Search for the cell housing the specified text and yield its (X, Y) center coordinate. 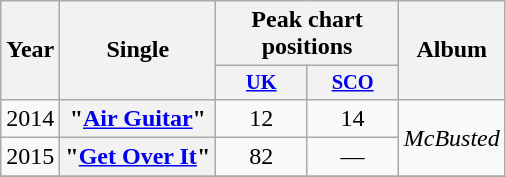
14 (352, 118)
SCO (352, 83)
"Air Guitar" (138, 118)
Single (138, 50)
82 (262, 157)
McBusted (452, 137)
"Get Over It" (138, 157)
— (352, 157)
Album (452, 50)
Year (30, 50)
2015 (30, 157)
2014 (30, 118)
12 (262, 118)
Peak chart positions (307, 34)
UK (262, 83)
